Locate the cell with the specified text and output its [X, Y] center coordinate. 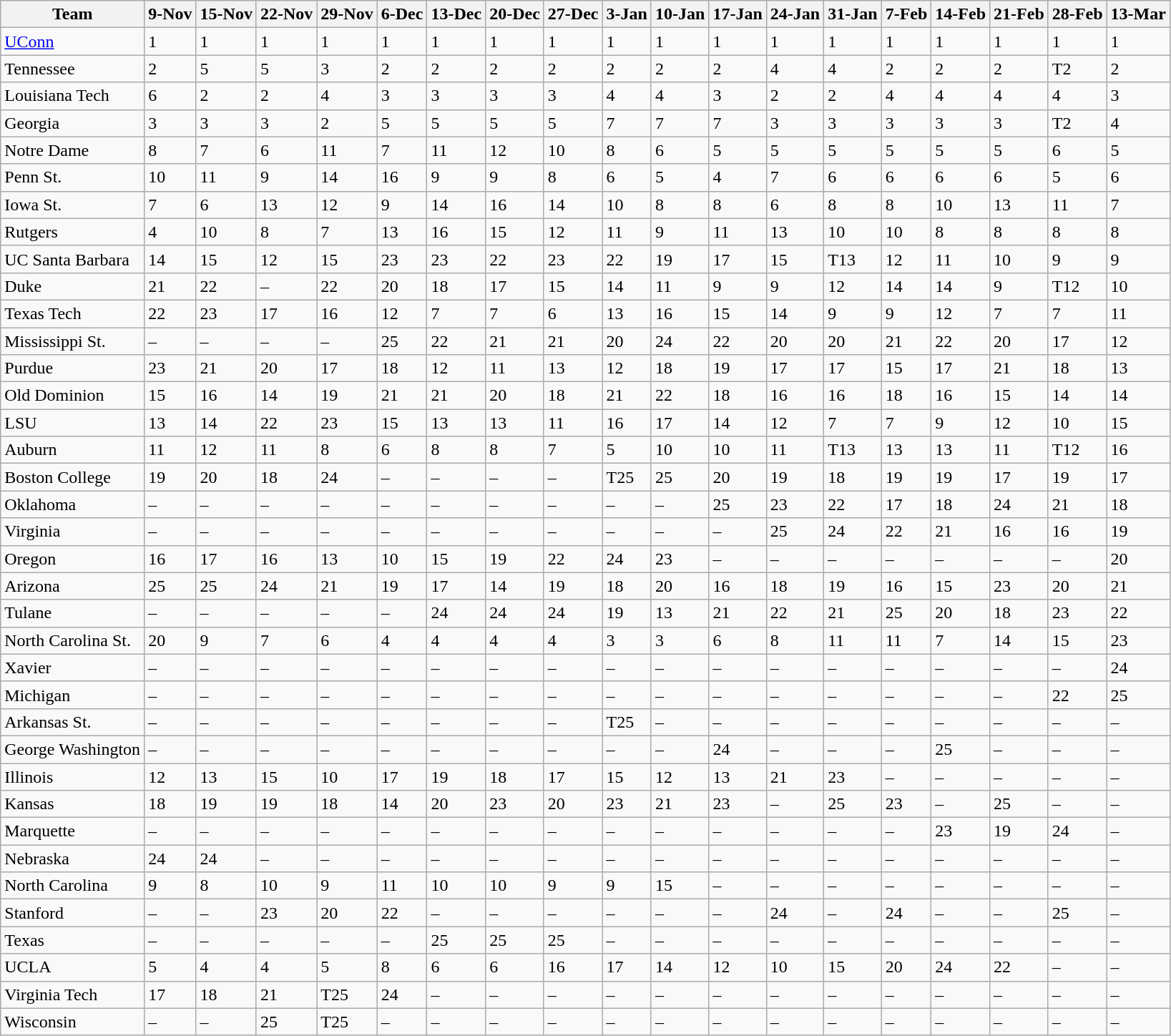
Texas [73, 940]
Virginia [73, 532]
31-Jan [853, 14]
Mississippi St. [73, 341]
Stanford [73, 913]
Kansas [73, 804]
LSU [73, 423]
North Carolina [73, 886]
13-Dec [456, 14]
Nebraska [73, 859]
Purdue [73, 368]
Georgia [73, 123]
10-Jan [680, 14]
Oklahoma [73, 504]
Texas Tech [73, 313]
UC Santa Barbara [73, 259]
Tulane [73, 613]
28-Feb [1077, 14]
Rutgers [73, 232]
22-Nov [286, 14]
Illinois [73, 776]
Arizona [73, 586]
Duke [73, 286]
UCLA [73, 967]
20-Dec [515, 14]
Notre Dame [73, 150]
6-Dec [402, 14]
Xavier [73, 668]
Iowa St. [73, 205]
Tennessee [73, 69]
13-Mar [1138, 14]
Penn St. [73, 177]
21-Feb [1019, 14]
North Carolina St. [73, 640]
29-Nov [347, 14]
Marquette [73, 831]
15-Nov [226, 14]
Arkansas St. [73, 722]
UConn [73, 41]
Louisiana Tech [73, 96]
Wisconsin [73, 1022]
Michigan [73, 695]
Oregon [73, 559]
Virginia Tech [73, 995]
7-Feb [906, 14]
Old Dominion [73, 396]
17-Jan [738, 14]
9-Nov [170, 14]
Boston College [73, 477]
14-Feb [961, 14]
3-Jan [627, 14]
24-Jan [795, 14]
Auburn [73, 450]
George Washington [73, 749]
27-Dec [573, 14]
Team [73, 14]
